Pinpoint the cell where the given text exists, returning its [X, Y] midpoint coordinate. 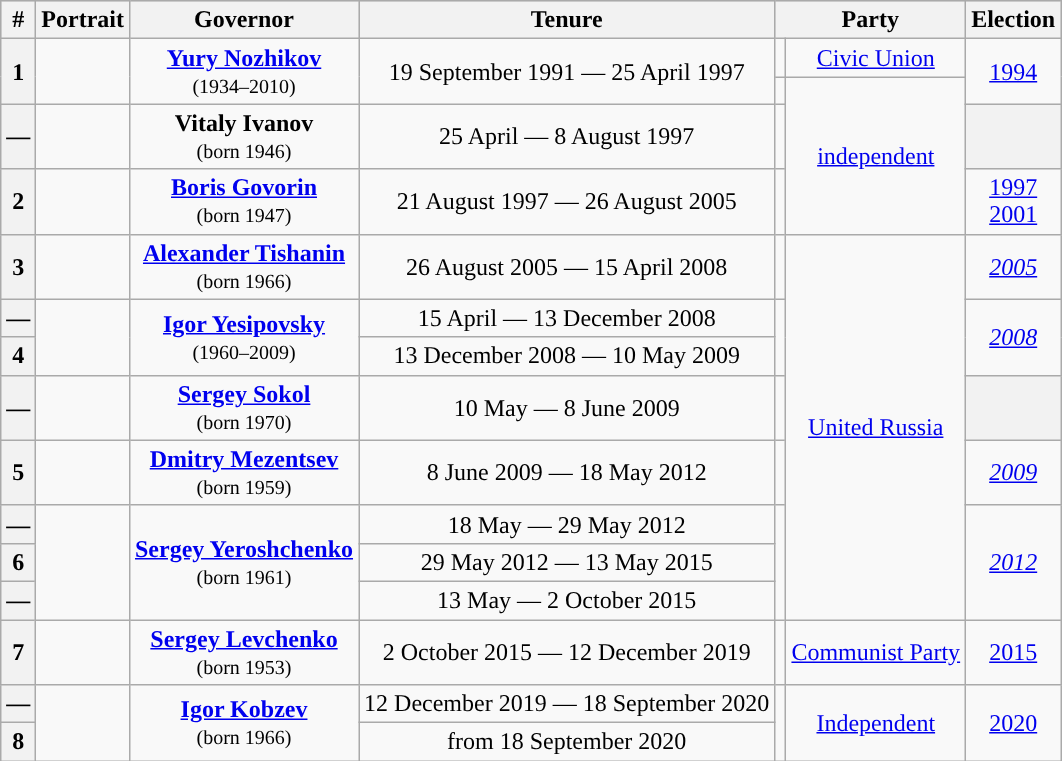
Sergey Levchenko(born 1953) [244, 652]
# [18, 20]
Sergey Sokol(born 1970) [244, 408]
independent [876, 156]
25 April — 8 August 1997 [567, 136]
Election [1014, 20]
Governor [244, 20]
5 [18, 472]
1 [18, 72]
Dmitry Mezentsev(born 1959) [244, 472]
2008 [1014, 337]
Sergey Yeroshchenko(born 1961) [244, 562]
4 [18, 356]
19972001 [1014, 202]
26 August 2005 — 15 April 2008 [567, 266]
Civic Union [876, 58]
2 [18, 202]
Independent [876, 723]
13 May — 2 October 2015 [567, 600]
Tenure [567, 20]
1994 [1014, 72]
from 18 September 2020 [567, 742]
Communist Party [876, 652]
Party [870, 20]
19 September 1991 — 25 April 1997 [567, 72]
8 June 2009 — 18 May 2012 [567, 472]
13 December 2008 — 10 May 2009 [567, 356]
2012 [1014, 562]
18 May — 29 May 2012 [567, 524]
7 [18, 652]
3 [18, 266]
2009 [1014, 472]
2 October 2015 — 12 December 2019 [567, 652]
United Russia [876, 427]
12 December 2019 — 18 September 2020 [567, 704]
Vitaly Ivanov(born 1946) [244, 136]
2005 [1014, 266]
Alexander Tishanin(born 1966) [244, 266]
8 [18, 742]
15 April — 13 December 2008 [567, 318]
2015 [1014, 652]
Yury Nozhikov(1934–2010) [244, 72]
6 [18, 562]
Portrait [83, 20]
Igor Kobzev(born 1966) [244, 723]
21 August 1997 — 26 August 2005 [567, 202]
2020 [1014, 723]
Igor Yesipovsky(1960–2009) [244, 337]
29 May 2012 — 13 May 2015 [567, 562]
10 May — 8 June 2009 [567, 408]
Boris Govorin(born 1947) [244, 202]
